Extract the [x, y] coordinate from the center of the cell holding the provided text.  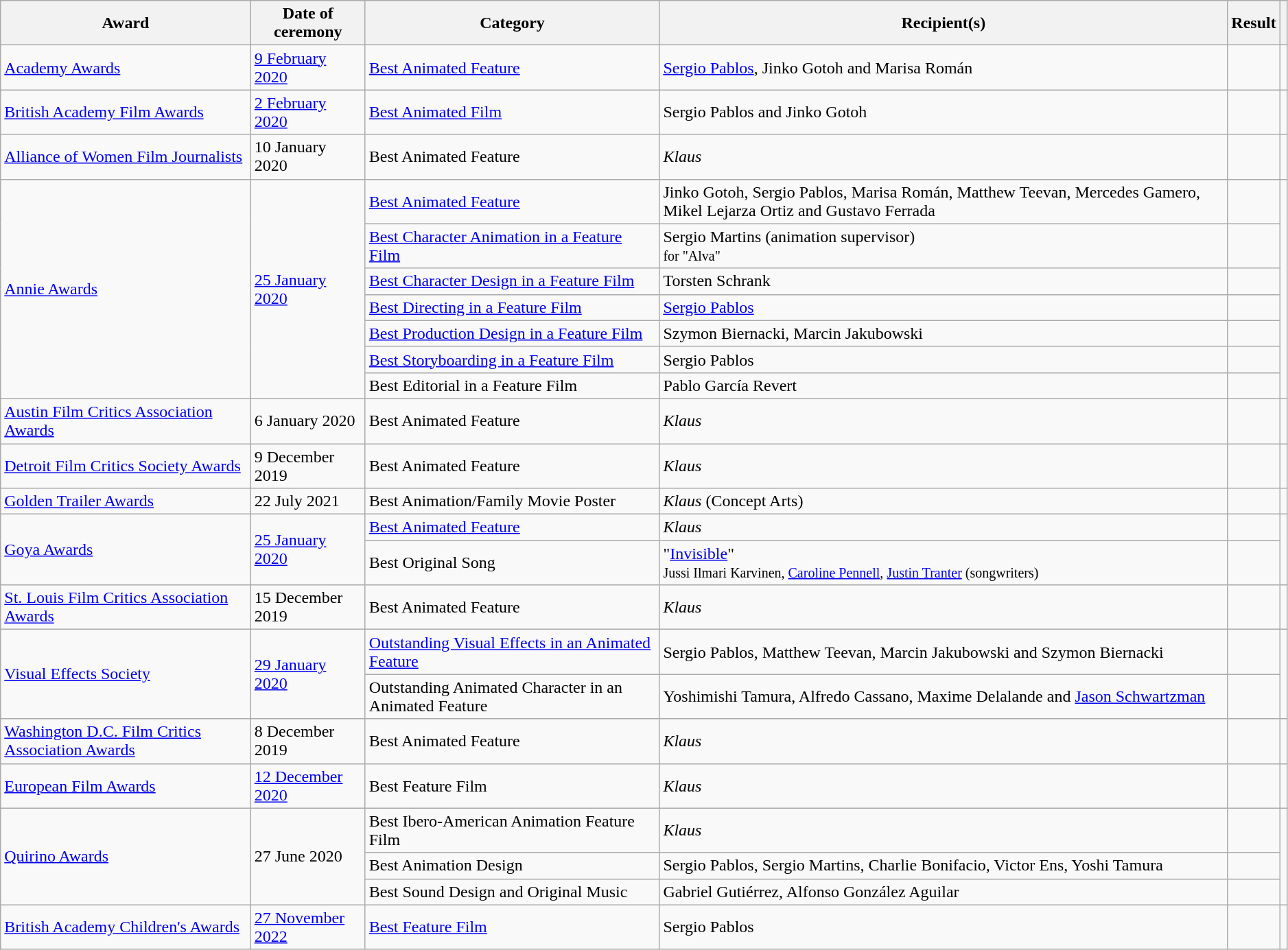
Detroit Film Critics Society Awards [126, 465]
Best Production Design in a Feature Film [512, 333]
Szymon Biernacki, Marcin Jakubowski [944, 333]
Best Directing in a Feature Film [512, 307]
Best Animation/Family Movie Poster [512, 501]
Goya Awards [126, 550]
Academy Awards [126, 67]
Best Editorial in a Feature Film [512, 385]
Alliance of Women Film Journalists [126, 156]
"Invisible"Jussi Ilmari Karvinen, Caroline Pennell, Justin Tranter (songwriters) [944, 562]
Yoshimishi Tamura, Alfredo Cassano, Maxime Delalande and Jason Schwartzman [944, 697]
22 July 2021 [307, 501]
Result [1254, 23]
Gabriel Gutiérrez, Alfonso González Aguilar [944, 892]
Recipient(s) [944, 23]
European Film Awards [126, 786]
Award [126, 23]
Torsten Schrank [944, 281]
Golden Trailer Awards [126, 501]
Sergio Pablos, Matthew Teevan, Marcin Jakubowski and Szymon Biernacki [944, 652]
Jinko Gotoh, Sergio Pablos, Marisa Román, Matthew Teevan, Mercedes Gamero, Mikel Lejarza Ortiz and Gustavo Ferrada [944, 202]
Outstanding Visual Effects in an Animated Feature [512, 652]
8 December 2019 [307, 741]
10 January 2020 [307, 156]
Outstanding Animated Character in an Animated Feature [512, 697]
Sergio Pablos and Jinko Gotoh [944, 112]
Annie Awards [126, 289]
9 February 2020 [307, 67]
Best Storyboarding in a Feature Film [512, 359]
12 December 2020 [307, 786]
Best Sound Design and Original Music [512, 892]
Sergio Pablos, Sergio Martins, Charlie Bonifacio, Victor Ens, Yoshi Tamura [944, 866]
15 December 2019 [307, 608]
Best Ibero-American Animation Feature Film [512, 830]
29 January 2020 [307, 674]
Best Animated Film [512, 112]
Pablo García Revert [944, 385]
Best Original Song [512, 562]
9 December 2019 [307, 465]
St. Louis Film Critics Association Awards [126, 608]
Visual Effects Society [126, 674]
Sergio Martins (animation supervisor)for "Alva" [944, 246]
Quirino Awards [126, 856]
Sergio Pablos, Jinko Gotoh and Marisa Román [944, 67]
Category [512, 23]
British Academy Children's Awards [126, 927]
6 January 2020 [307, 421]
Date of ceremony [307, 23]
British Academy Film Awards [126, 112]
Klaus (Concept Arts) [944, 501]
Best Character Design in a Feature Film [512, 281]
Best Animation Design [512, 866]
27 November 2022 [307, 927]
2 February 2020 [307, 112]
Best Character Animation in a Feature Film [512, 246]
Austin Film Critics Association Awards [126, 421]
Washington D.C. Film Critics Association Awards [126, 741]
27 June 2020 [307, 856]
